Provide the [X, Y] coordinate of the cell's center where the given text is located.  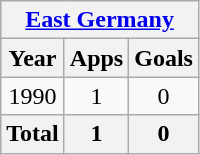
East Germany [100, 20]
Total [33, 134]
Apps [96, 58]
Year [33, 58]
1990 [33, 96]
Goals [164, 58]
